Determine the (x, y) coordinate at the center of the cell enclosing the given text.  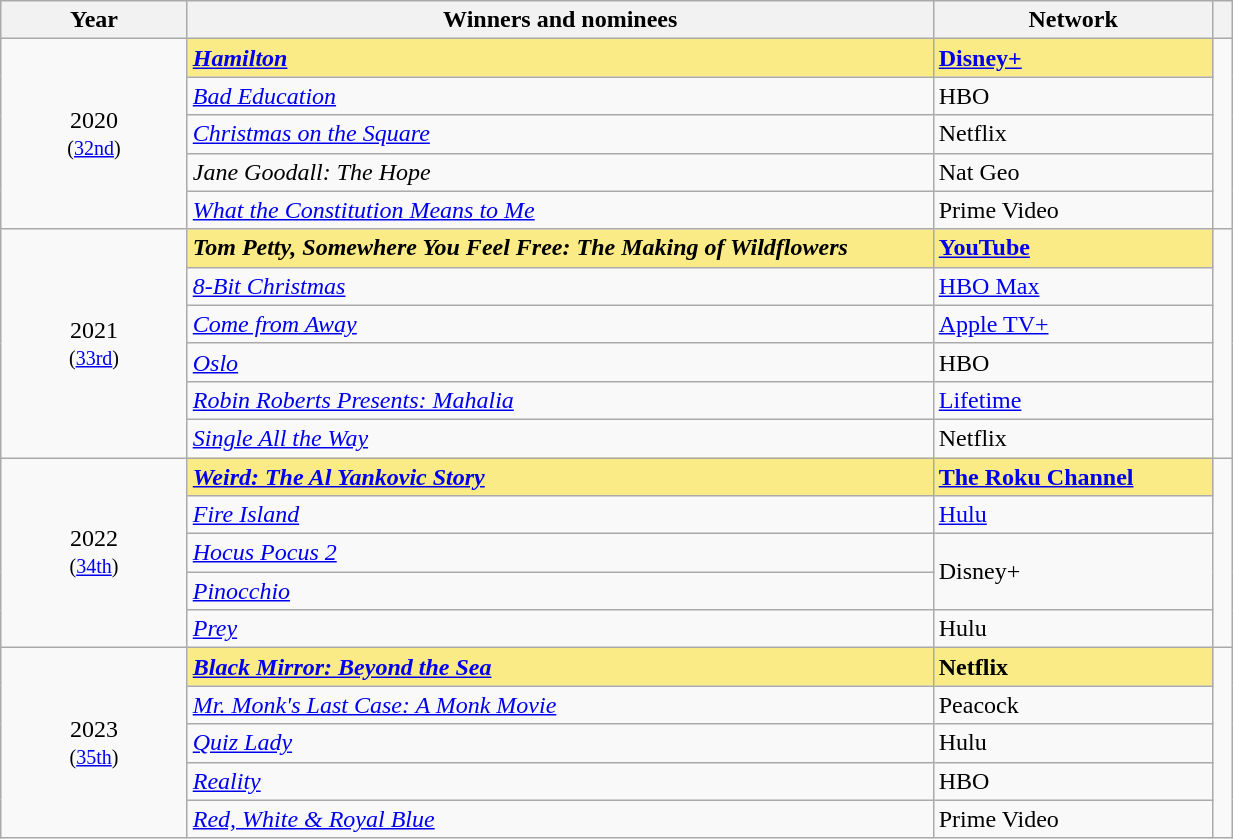
Hamilton (560, 58)
Apple TV+ (1073, 324)
Year (94, 20)
Christmas on the Square (560, 134)
Nat Geo (1073, 172)
YouTube (1073, 248)
2023(35th) (94, 743)
Single All the Way (560, 438)
Come from Away (560, 324)
Weird: The Al Yankovic Story (560, 477)
Tom Petty, Somewhere You Feel Free: The Making of Wildflowers (560, 248)
Oslo (560, 362)
Mr. Monk's Last Case: A Monk Movie (560, 705)
Prey (560, 629)
Bad Education (560, 96)
Quiz Lady (560, 743)
Red, White & Royal Blue (560, 819)
Jane Goodall: The Hope (560, 172)
What the Constitution Means to Me (560, 210)
The Roku Channel (1073, 477)
Peacock (1073, 705)
HBO Max (1073, 286)
2020(32nd) (94, 134)
Hocus Pocus 2 (560, 553)
2021(33rd) (94, 343)
Winners and nominees (560, 20)
2022(34th) (94, 553)
Reality (560, 781)
Black Mirror: Beyond the Sea (560, 667)
Network (1073, 20)
8-Bit Christmas (560, 286)
Pinocchio (560, 591)
Fire Island (560, 515)
Lifetime (1073, 400)
Robin Roberts Presents: Mahalia (560, 400)
